Detect which cell encompasses the target text, then output its (X, Y) center coordinate. 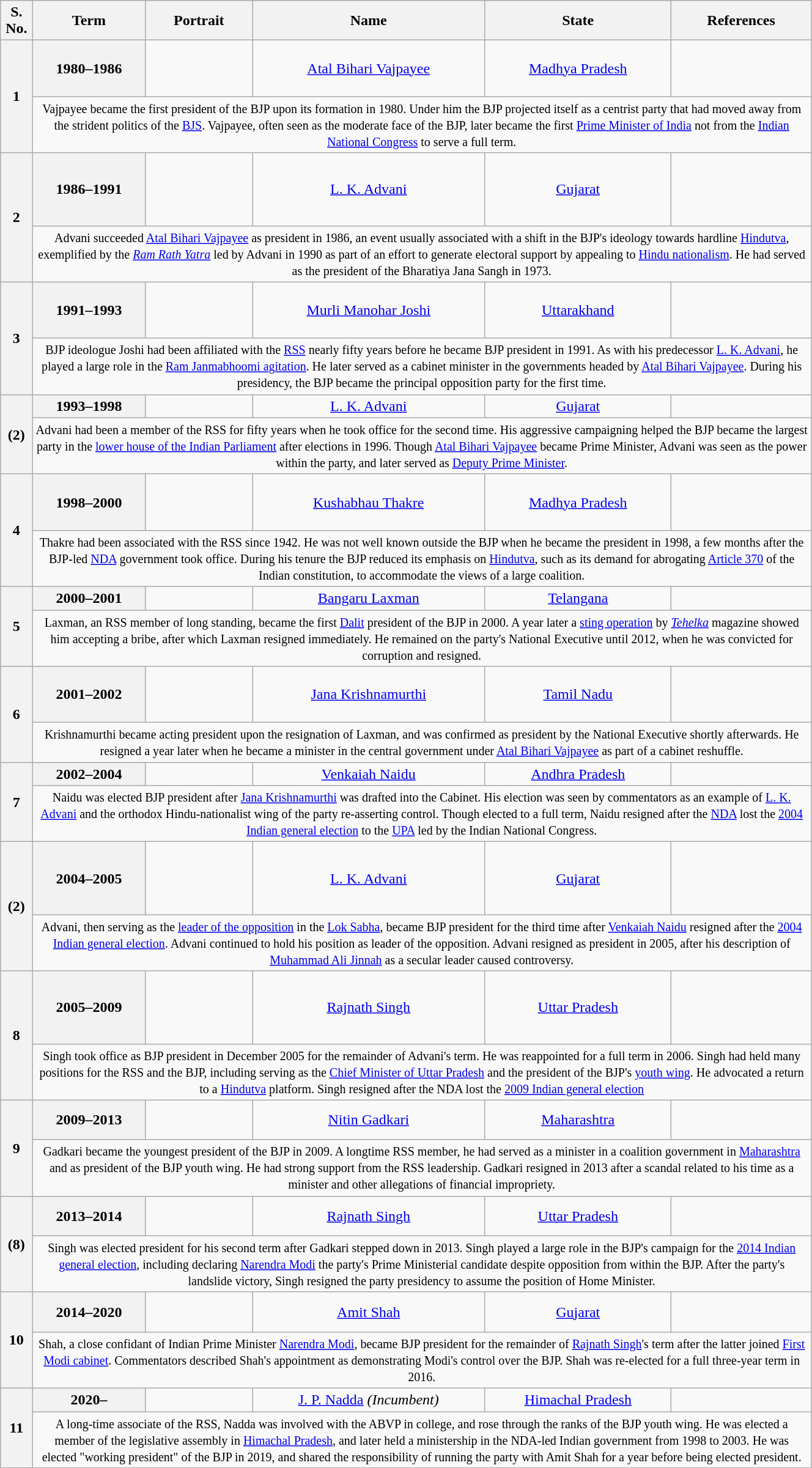
Jana Krishnamurthi (369, 695)
J. P. Nadda (Incumbent) (369, 1400)
1 (17, 97)
Term (89, 21)
Murli Manohar Joshi (369, 310)
Name (369, 21)
Telangana (578, 598)
1986–1991 (89, 190)
2009–2013 (89, 1120)
1980–1986 (89, 68)
Maharashtra (578, 1120)
2 (17, 218)
2004–2005 (89, 878)
5 (17, 626)
1993–1998 (89, 406)
Bangaru Laxman (369, 598)
Atal Bihari Vajpayee (369, 68)
Kushabhau Thakre (369, 502)
4 (17, 530)
Andhra Pradesh (578, 774)
2002–2004 (89, 774)
2005–2009 (89, 1008)
7 (17, 802)
State (578, 21)
6 (17, 714)
(8) (17, 1244)
3 (17, 338)
10 (17, 1340)
2014–2020 (89, 1312)
Amit Shah (369, 1312)
S. No. (17, 21)
Nitin Gadkari (369, 1120)
2013–2014 (89, 1215)
11 (17, 1428)
Tamil Nadu (578, 695)
8 (17, 1036)
9 (17, 1148)
2001–2002 (89, 695)
Himachal Pradesh (578, 1400)
Venkaiah Naidu (369, 774)
1991–1993 (89, 310)
Uttarakhand (578, 310)
2000–2001 (89, 598)
References (741, 21)
Portrait (199, 21)
2020– (89, 1400)
1998–2000 (89, 502)
